Detect which cell encompasses the target text, then output its (x, y) center coordinate. 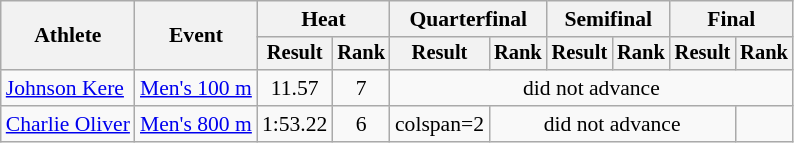
Athlete (68, 36)
Event (196, 36)
1:53.22 (294, 124)
colspan=2 (440, 124)
Men's 800 m (196, 124)
11.57 (294, 88)
6 (361, 124)
7 (361, 88)
Charlie Oliver (68, 124)
Heat (324, 19)
Semifinal (608, 19)
Johnson Kere (68, 88)
Final (732, 19)
Men's 100 m (196, 88)
Quarterfinal (468, 19)
